Return the [x, y] coordinate for the center point of the cell that contains the specified text.  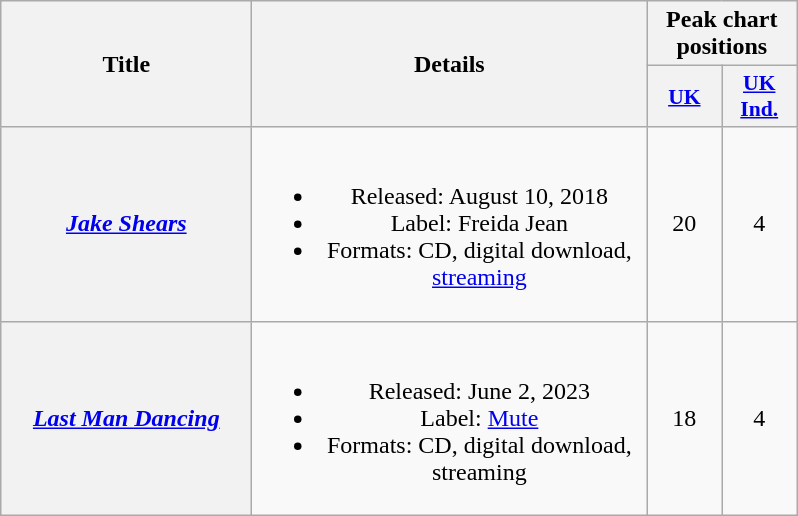
20 [684, 224]
UK [684, 96]
Title [126, 64]
Details [450, 64]
18 [684, 418]
Last Man Dancing [126, 418]
Released: June 2, 2023Label: MuteFormats: CD, digital download, streaming [450, 418]
Peak chart positions [722, 34]
UKInd. [760, 96]
Jake Shears [126, 224]
Released: August 10, 2018Label: Freida JeanFormats: CD, digital download, streaming [450, 224]
